Output the [X, Y] coordinate of the center of the cell containing the given text.  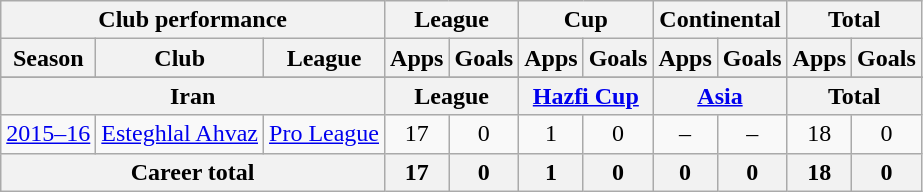
Iran [193, 96]
Club performance [193, 20]
2015–16 [48, 134]
Career total [193, 172]
Hazfi Cup [586, 96]
Esteghlal Ahvaz [180, 134]
Asia [720, 96]
Continental [720, 20]
Cup [586, 20]
Season [48, 58]
Club [180, 58]
Pro League [324, 134]
